Determine the [X, Y] coordinate at the center of the cell enclosing the given text.  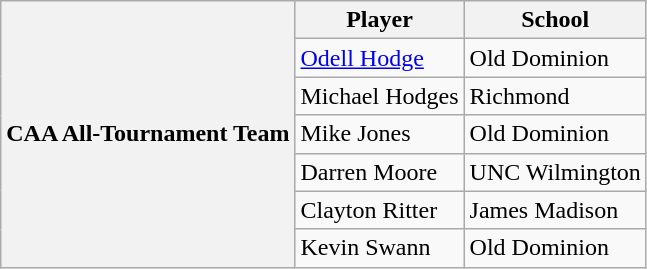
Clayton Ritter [380, 210]
CAA All-Tournament Team [148, 134]
James Madison [555, 210]
School [555, 20]
Michael Hodges [380, 96]
Mike Jones [380, 134]
UNC Wilmington [555, 172]
Player [380, 20]
Richmond [555, 96]
Kevin Swann [380, 248]
Darren Moore [380, 172]
Odell Hodge [380, 58]
